Pinpoint the cell where the given text exists, returning its [x, y] midpoint coordinate. 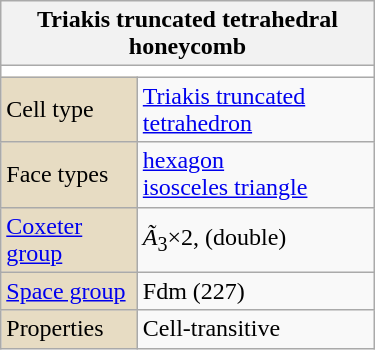
hexagonisosceles triangle [256, 174]
Ã3×2, (double) [256, 240]
Coxeter group [70, 240]
Properties [70, 329]
Triakis truncated tetrahedron [256, 110]
Cell type [70, 110]
Face types [70, 174]
Space group [70, 291]
Fdm (227) [256, 291]
Cell-transitive [256, 329]
Triakis truncated tetrahedral honeycomb [188, 34]
